Detect which cell encompasses the target text, then output its (X, Y) center coordinate. 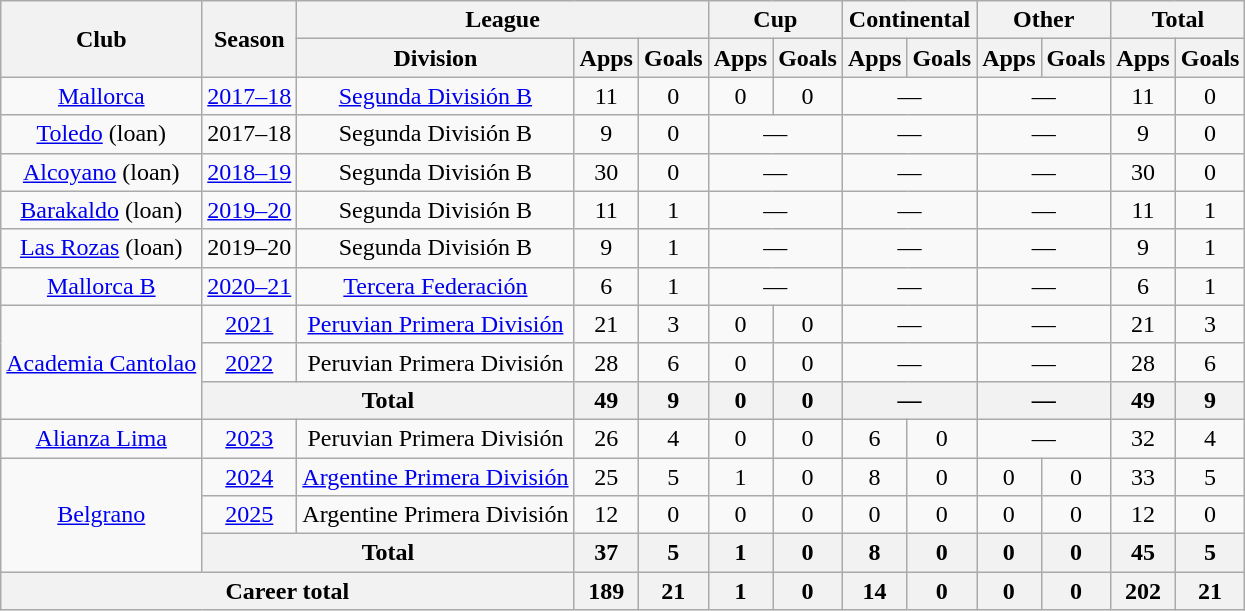
2024 (250, 477)
26 (606, 438)
Division (436, 58)
Mallorca (102, 96)
25 (606, 477)
Toledo (loan) (102, 134)
Season (250, 39)
2023 (250, 438)
Barakaldo (loan) (102, 210)
14 (874, 591)
33 (1143, 477)
2020–21 (250, 286)
Cup (775, 20)
Other (1044, 20)
202 (1143, 591)
2022 (250, 362)
League (502, 20)
Career total (288, 591)
Belgrano (102, 515)
Tercera Federación (436, 286)
2021 (250, 324)
2018–19 (250, 172)
2025 (250, 515)
37 (606, 553)
32 (1143, 438)
189 (606, 591)
Alcoyano (loan) (102, 172)
Alianza Lima (102, 438)
Las Rozas (loan) (102, 248)
Academia Cantolao (102, 362)
45 (1143, 553)
Club (102, 39)
Mallorca B (102, 286)
Continental (909, 20)
